Find where the given text appears and provide that cell's center as (x, y) coordinate. 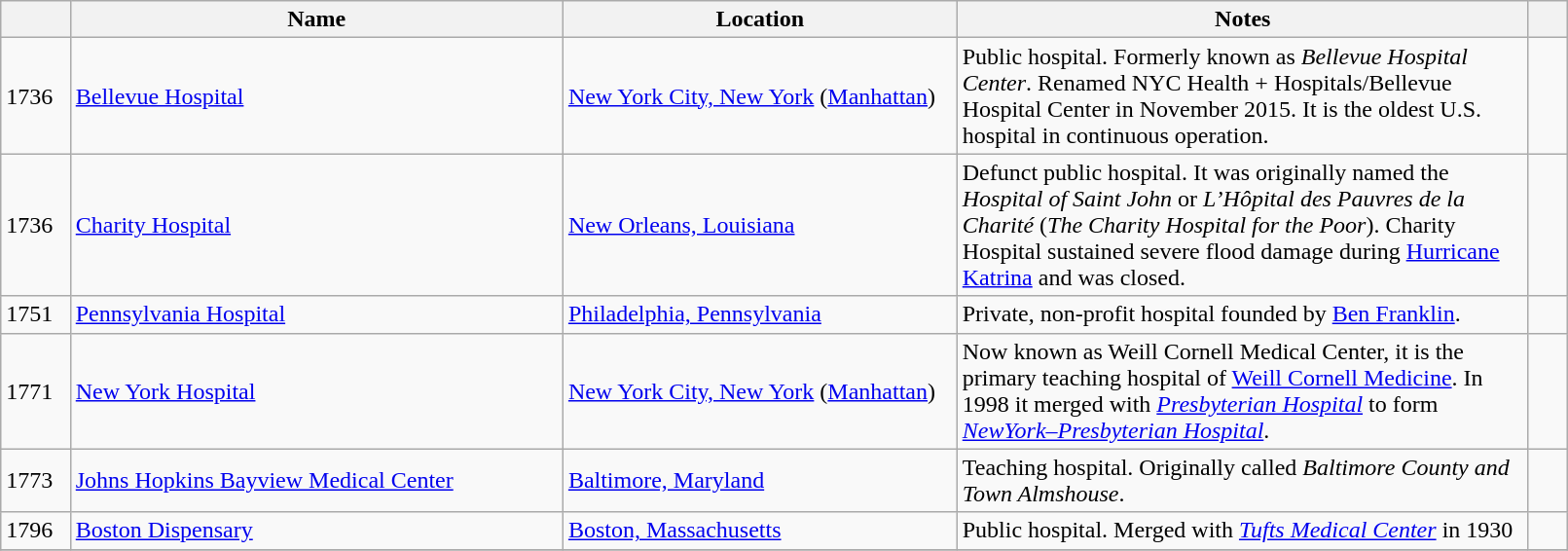
Charity Hospital (316, 225)
Boston, Massachusetts (759, 531)
Public hospital. Merged with Tufts Medical Center in 1930 (1242, 531)
1773 (35, 481)
Name (316, 19)
1771 (35, 391)
Pennsylvania Hospital (316, 314)
Location (759, 19)
Boston Dispensary (316, 531)
Private, non-profit hospital founded by Ben Franklin. (1242, 314)
Philadelphia, Pennsylvania (759, 314)
New York Hospital (316, 391)
Teaching hospital. Originally called Baltimore County and Town Almshouse. (1242, 481)
1751 (35, 314)
New Orleans, Louisiana (759, 225)
Johns Hopkins Bayview Medical Center (316, 481)
1796 (35, 531)
Notes (1242, 19)
Baltimore, Maryland (759, 481)
Bellevue Hospital (316, 95)
